Capture the cell that displays the provided text and extract its (X, Y) central coordinate. 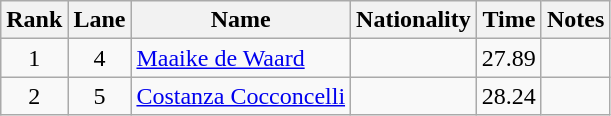
Costanza Cocconcelli (241, 96)
Nationality (414, 20)
Maaike de Waard (241, 58)
27.89 (508, 58)
Notes (575, 20)
5 (100, 96)
4 (100, 58)
Name (241, 20)
2 (34, 96)
1 (34, 58)
Time (508, 20)
Rank (34, 20)
28.24 (508, 96)
Lane (100, 20)
